Scan for the cell matching the given text and deliver its [x, y] coordinate at center. 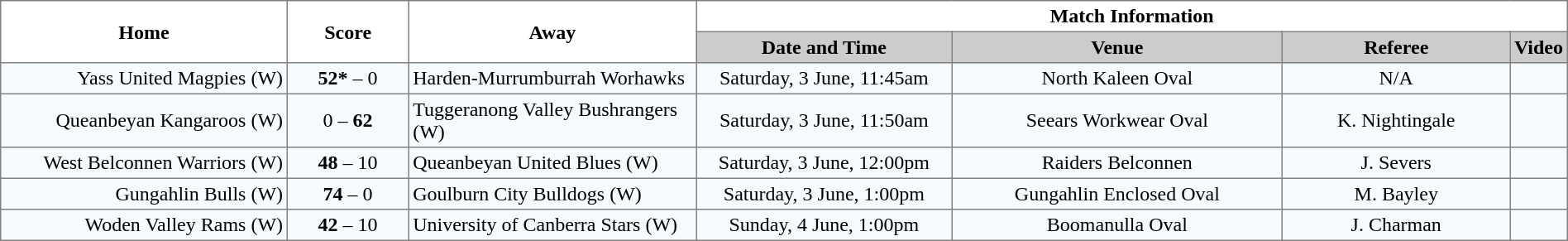
Yass United Magpies (W) [144, 79]
Raiders Belconnen [1117, 163]
52* – 0 [347, 79]
Gungahlin Enclosed Oval [1117, 194]
Venue [1117, 47]
Score [347, 31]
Boomanulla Oval [1117, 225]
J. Charman [1396, 225]
West Belconnen Warriors (W) [144, 163]
Tuggeranong Valley Bushrangers (W) [552, 120]
Saturday, 3 June, 11:50am [824, 120]
74 – 0 [347, 194]
North Kaleen Oval [1117, 79]
Saturday, 3 June, 11:45am [824, 79]
Video [1539, 47]
0 – 62 [347, 120]
Harden-Murrumburrah Worhawks [552, 79]
Date and Time [824, 47]
Referee [1396, 47]
K. Nightingale [1396, 120]
Match Information [1131, 17]
Seears Workwear Oval [1117, 120]
Goulburn City Bulldogs (W) [552, 194]
Away [552, 31]
Woden Valley Rams (W) [144, 225]
Saturday, 3 June, 12:00pm [824, 163]
Queanbeyan Kangaroos (W) [144, 120]
J. Severs [1396, 163]
Home [144, 31]
N/A [1396, 79]
Saturday, 3 June, 1:00pm [824, 194]
48 – 10 [347, 163]
M. Bayley [1396, 194]
Sunday, 4 June, 1:00pm [824, 225]
Queanbeyan United Blues (W) [552, 163]
42 – 10 [347, 225]
Gungahlin Bulls (W) [144, 194]
University of Canberra Stars (W) [552, 225]
